Determine the [X, Y] coordinate at the center of the cell enclosing the given text.  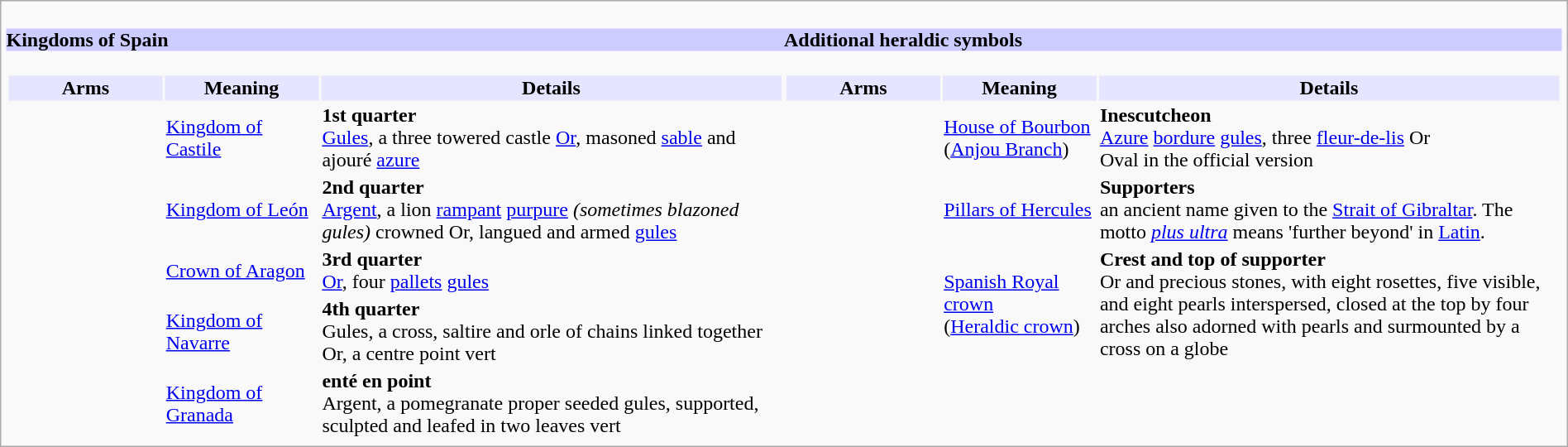
Supportersan ancient name given to the Strait of Gibraltar. The motto plus ultra means 'further beyond' in Latin. [1328, 210]
Kingdom of Castile [241, 137]
Additional heraldic symbols [1173, 40]
1st quarterGules, a three towered castle Or, masoned sable and ajouré azure [551, 137]
enté en pointArgent, a pomegranate proper seeded gules, supported, sculpted and leafed in two leaves vert [551, 404]
InescutcheonAzure bordure gules, three fleur-de-lis OrOval in the official version [1328, 137]
4th quarterGules, a cross, saltire and orle of chains linked together Or, a centre point vert [551, 331]
Kingdom of Granada [241, 404]
House of Bourbon(Anjou Branch) [1020, 137]
Pillars of Hercules [1020, 210]
Spanish Royal crown(Heraldic crown) [1020, 304]
Kingdoms of Spain [395, 40]
2nd quarterArgent, a lion rampant purpure (sometimes blazoned gules) crowned Or, langued and armed gules [551, 210]
Crown of Aragon [241, 270]
3rd quarterOr, four pallets gules [551, 270]
Kingdom of Navarre [241, 331]
Kingdom of León [241, 210]
